Provide the [x, y] coordinate of the cell's center where the given text is located.  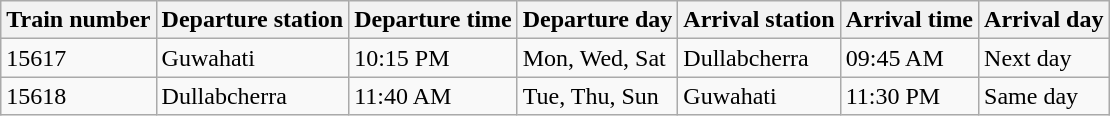
Arrival station [759, 20]
10:15 PM [434, 58]
Arrival time [909, 20]
Mon, Wed, Sat [598, 58]
11:40 AM [434, 96]
Departure day [598, 20]
Same day [1044, 96]
15617 [78, 58]
Next day [1044, 58]
09:45 AM [909, 58]
Tue, Thu, Sun [598, 96]
Arrival day [1044, 20]
Departure time [434, 20]
Departure station [252, 20]
Train number [78, 20]
15618 [78, 96]
11:30 PM [909, 96]
